Pinpoint the cell where the given text exists, returning its [x, y] midpoint coordinate. 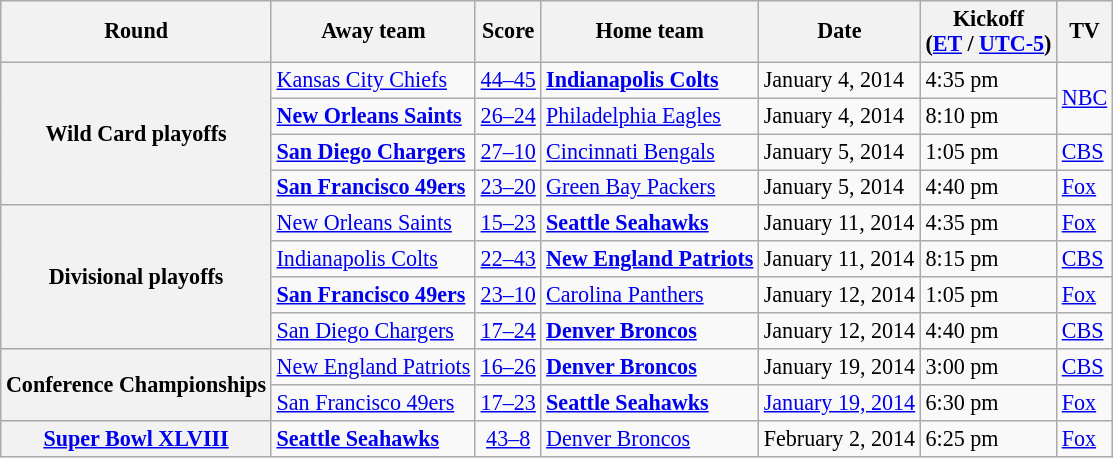
6:30 pm [988, 402]
27–10 [508, 151]
17–23 [508, 402]
3:00 pm [988, 366]
16–26 [508, 366]
23–20 [508, 187]
NBC [1085, 98]
Kansas City Chiefs [373, 80]
Round [136, 30]
Score [508, 30]
15–23 [508, 223]
February 2, 2014 [840, 438]
Philadelphia Eagles [650, 116]
Conference Championships [136, 384]
Carolina Panthers [650, 295]
Away team [373, 30]
Super Bowl XLVIII [136, 438]
26–24 [508, 116]
Wild Card playoffs [136, 134]
Cincinnati Bengals [650, 151]
8:15 pm [988, 259]
23–10 [508, 295]
6:25 pm [988, 438]
Divisional playoffs [136, 276]
Home team [650, 30]
8:10 pm [988, 116]
Green Bay Packers [650, 187]
43–8 [508, 438]
Kickoff(ET / UTC-5) [988, 30]
TV [1085, 30]
44–45 [508, 80]
22–43 [508, 259]
17–24 [508, 330]
Date [840, 30]
